Scan for the cell matching the given text and deliver its (X, Y) coordinate at center. 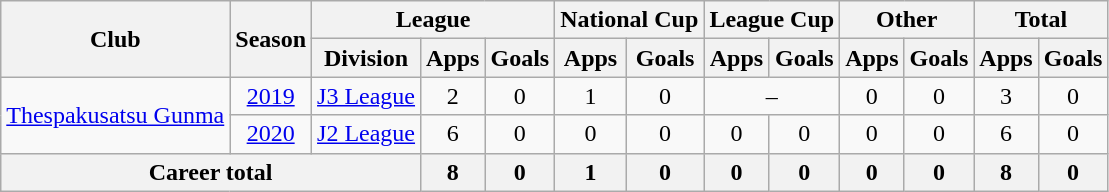
National Cup (630, 20)
J3 League (366, 96)
Club (116, 39)
2 (453, 96)
2019 (271, 96)
Other (907, 20)
Division (366, 58)
Thespakusatsu Gunma (116, 115)
Career total (211, 172)
League (434, 20)
– (772, 96)
3 (1006, 96)
Season (271, 39)
2020 (271, 134)
League Cup (772, 20)
Total (1041, 20)
J2 League (366, 134)
